Return the [X, Y] coordinate for the center point of the cell that contains the specified text.  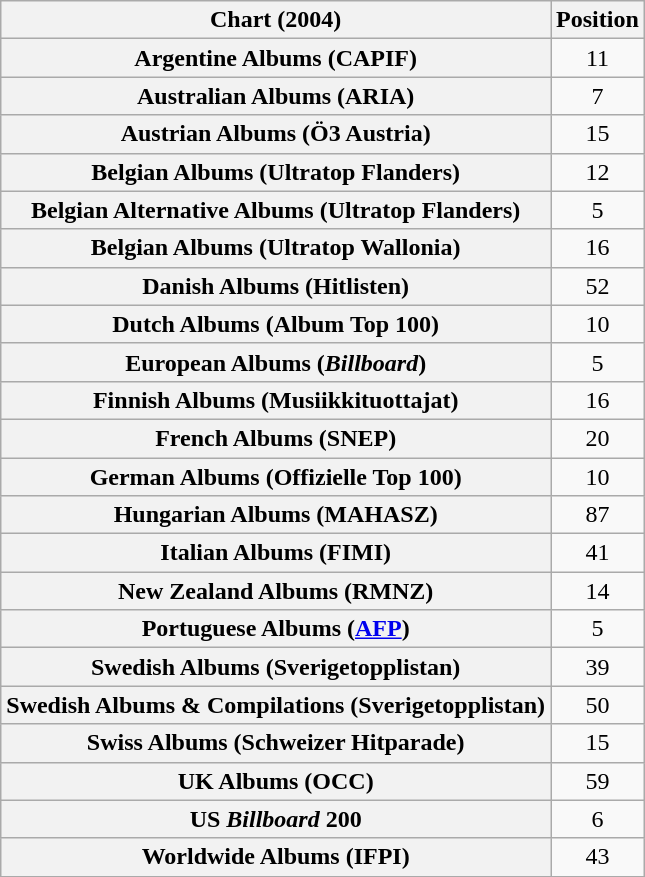
39 [598, 667]
Chart (2004) [276, 20]
Swedish Albums & Compilations (Sverigetopplistan) [276, 705]
Worldwide Albums (IFPI) [276, 857]
6 [598, 819]
12 [598, 172]
Dutch Albums (Album Top 100) [276, 324]
87 [598, 515]
New Zealand Albums (RMNZ) [276, 591]
Italian Albums (FIMI) [276, 553]
Portuguese Albums (AFP) [276, 629]
UK Albums (OCC) [276, 781]
43 [598, 857]
7 [598, 96]
French Albums (SNEP) [276, 438]
52 [598, 286]
Austrian Albums (Ö3 Austria) [276, 134]
Finnish Albums (Musiikkituottajat) [276, 400]
Swedish Albums (Sverigetopplistan) [276, 667]
Belgian Albums (Ultratop Flanders) [276, 172]
US Billboard 200 [276, 819]
20 [598, 438]
Danish Albums (Hitlisten) [276, 286]
Belgian Albums (Ultratop Wallonia) [276, 248]
Argentine Albums (CAPIF) [276, 58]
German Albums (Offizielle Top 100) [276, 477]
Position [598, 20]
Swiss Albums (Schweizer Hitparade) [276, 743]
41 [598, 553]
Belgian Alternative Albums (Ultratop Flanders) [276, 210]
50 [598, 705]
11 [598, 58]
Australian Albums (ARIA) [276, 96]
14 [598, 591]
European Albums (Billboard) [276, 362]
Hungarian Albums (MAHASZ) [276, 515]
59 [598, 781]
